From the cell containing the given text, extract its center point as [x, y] coordinate. 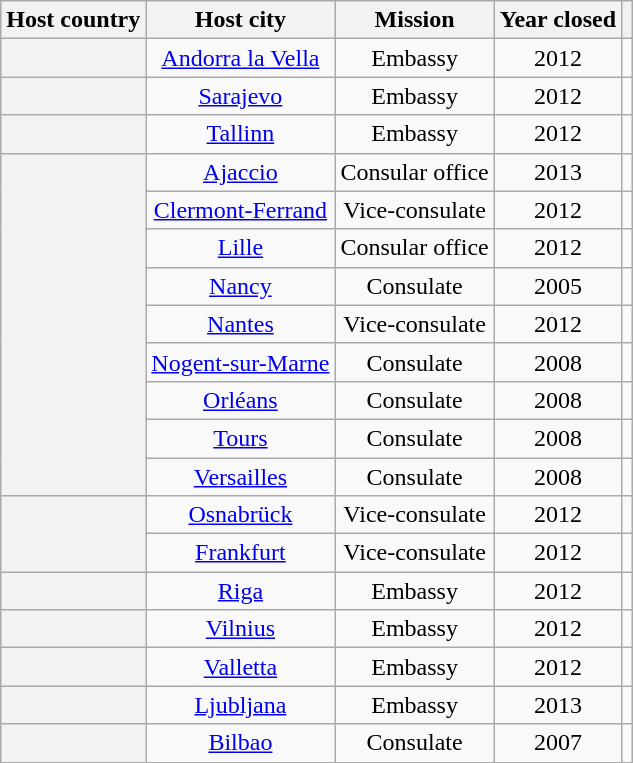
Frankfurt [240, 553]
Riga [240, 591]
Versailles [240, 477]
Host country [74, 20]
Valletta [240, 667]
2005 [558, 286]
Vilnius [240, 629]
Tallinn [240, 134]
Orléans [240, 400]
Nogent-sur-Marne [240, 362]
Ajaccio [240, 172]
Bilbao [240, 743]
Nantes [240, 324]
Mission [414, 20]
Tours [240, 438]
Lille [240, 248]
Host city [240, 20]
Sarajevo [240, 96]
Year closed [558, 20]
Andorra la Vella [240, 58]
Ljubljana [240, 705]
Clermont-Ferrand [240, 210]
Osnabrück [240, 515]
2007 [558, 743]
Nancy [240, 286]
